Detect which cell encompasses the target text, then output its (x, y) center coordinate. 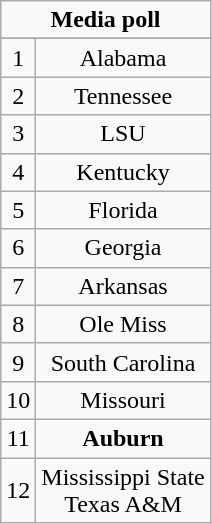
Media poll (106, 20)
Ole Miss (123, 324)
Georgia (123, 248)
Arkansas (123, 286)
9 (18, 362)
10 (18, 400)
Kentucky (123, 172)
5 (18, 210)
7 (18, 286)
Mississippi StateTexas A&M (123, 490)
1 (18, 58)
6 (18, 248)
2 (18, 96)
Missouri (123, 400)
South Carolina (123, 362)
11 (18, 438)
LSU (123, 134)
Florida (123, 210)
Alabama (123, 58)
4 (18, 172)
Auburn (123, 438)
3 (18, 134)
Tennessee (123, 96)
8 (18, 324)
12 (18, 490)
